For the text-containing cell, return its midpoint in [X, Y] coordinate format. 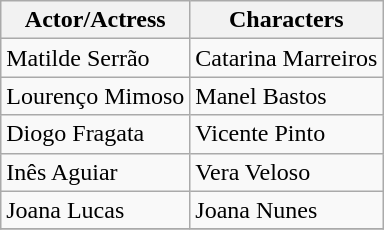
Diogo Fragata [96, 134]
Joana Lucas [96, 210]
Actor/Actress [96, 20]
Inês Aguiar [96, 172]
Vicente Pinto [286, 134]
Matilde Serrão [96, 58]
Lourenço Mimoso [96, 96]
Vera Veloso [286, 172]
Characters [286, 20]
Joana Nunes [286, 210]
Manel Bastos [286, 96]
Catarina Marreiros [286, 58]
